Search for the cell housing the specified text and yield its [X, Y] center coordinate. 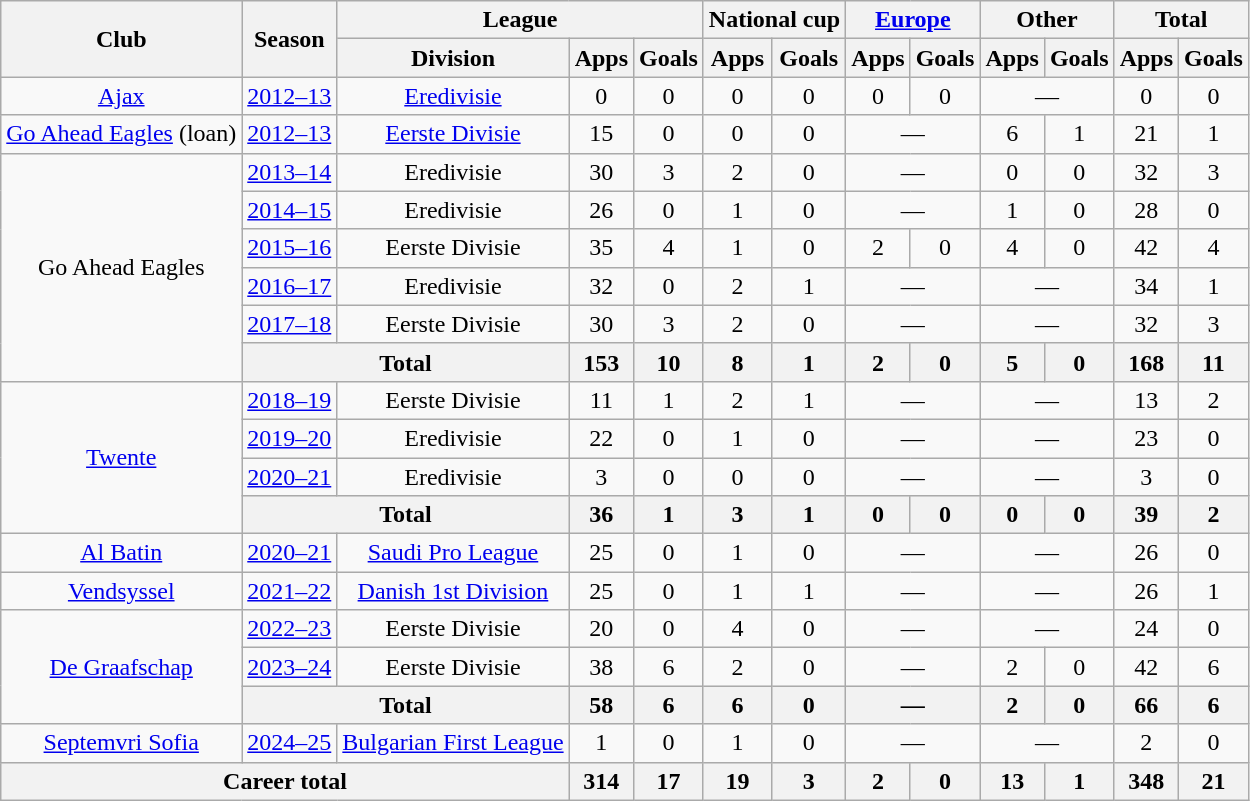
10 [669, 362]
8 [737, 362]
Danish 1st Division [453, 591]
Septemvri Sofia [122, 743]
28 [1146, 210]
39 [1146, 515]
League [520, 20]
34 [1146, 286]
15 [601, 134]
2013–14 [290, 172]
Go Ahead Eagles (loan) [122, 134]
Other [1047, 20]
2014–15 [290, 210]
58 [601, 705]
2017–18 [290, 324]
De Graafschap [122, 667]
Go Ahead Eagles [122, 267]
2015–16 [290, 248]
Bulgarian First League [453, 743]
5 [1012, 362]
35 [601, 248]
19 [737, 781]
Division [453, 58]
168 [1146, 362]
153 [601, 362]
Europe [913, 20]
Career total [285, 781]
38 [601, 667]
Al Batin [122, 553]
20 [601, 629]
2016–17 [290, 286]
24 [1146, 629]
22 [601, 438]
2023–24 [290, 667]
Saudi Pro League [453, 553]
23 [1146, 438]
66 [1146, 705]
314 [601, 781]
Twente [122, 457]
2021–22 [290, 591]
Season [290, 39]
2022–23 [290, 629]
Club [122, 39]
348 [1146, 781]
36 [601, 515]
2018–19 [290, 400]
Ajax [122, 96]
Vendsyssel [122, 591]
National cup [774, 20]
2019–20 [290, 438]
17 [669, 781]
2024–25 [290, 743]
